Find where the given text appears and provide that cell's center as [x, y] coordinate. 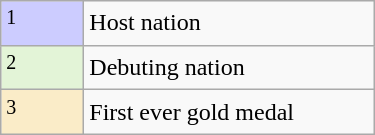
3 [42, 112]
2 [42, 68]
Debuting nation [229, 68]
First ever gold medal [229, 112]
Host nation [229, 24]
1 [42, 24]
